Search for the cell housing the specified text and yield its [x, y] center coordinate. 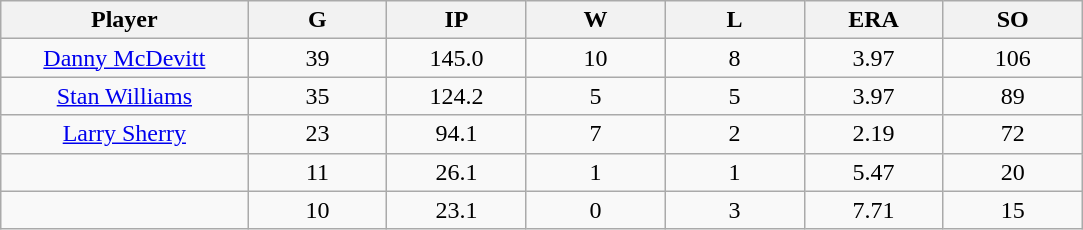
SO [1012, 20]
ERA [874, 20]
2.19 [874, 134]
L [734, 20]
G [318, 20]
72 [1012, 134]
Larry Sherry [124, 134]
124.2 [456, 96]
W [596, 20]
Stan Williams [124, 96]
23.1 [456, 210]
89 [1012, 96]
3 [734, 210]
Danny McDevitt [124, 58]
15 [1012, 210]
0 [596, 210]
7 [596, 134]
145.0 [456, 58]
7.71 [874, 210]
26.1 [456, 172]
2 [734, 134]
20 [1012, 172]
35 [318, 96]
8 [734, 58]
23 [318, 134]
Player [124, 20]
39 [318, 58]
11 [318, 172]
94.1 [456, 134]
106 [1012, 58]
IP [456, 20]
5.47 [874, 172]
